Output the [x, y] coordinate of the center of the cell containing the given text.  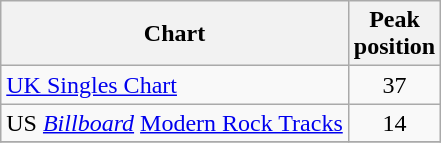
14 [394, 123]
UK Singles Chart [175, 85]
Chart [175, 34]
37 [394, 85]
US Billboard Modern Rock Tracks [175, 123]
Peakposition [394, 34]
